For the text-containing cell, return its midpoint in [X, Y] coordinate format. 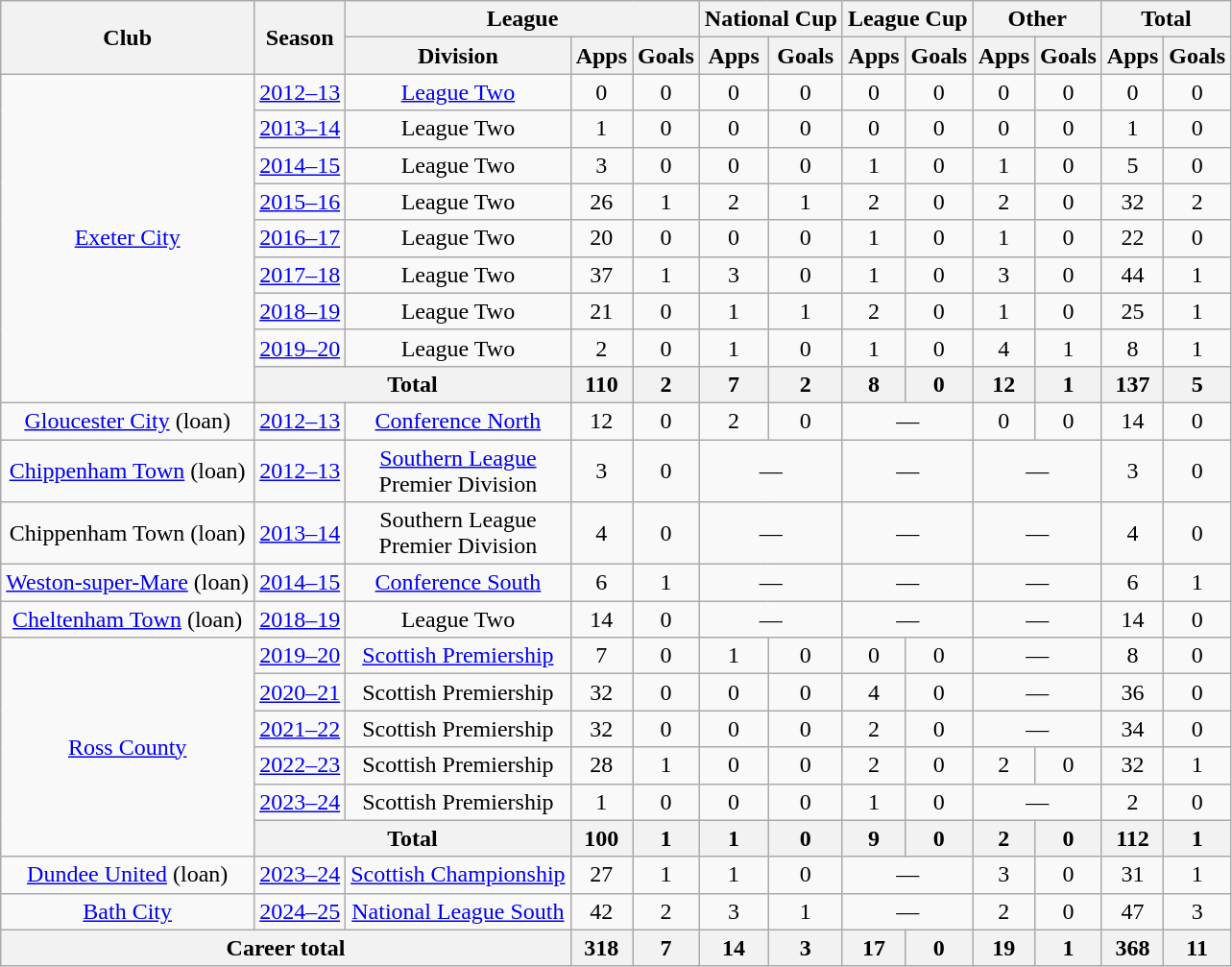
2015–16 [300, 202]
37 [601, 275]
100 [601, 838]
34 [1132, 729]
27 [601, 875]
League [522, 19]
47 [1132, 911]
28 [601, 765]
368 [1132, 948]
National League South [458, 911]
Division [458, 56]
Career total [286, 948]
National Cup [770, 19]
2021–22 [300, 729]
Conference North [458, 421]
31 [1132, 875]
2022–23 [300, 765]
Gloucester City (loan) [128, 421]
Season [300, 37]
Conference South [458, 583]
Ross County [128, 747]
25 [1132, 311]
44 [1132, 275]
42 [601, 911]
League Cup [907, 19]
Other [1037, 19]
21 [601, 311]
11 [1197, 948]
137 [1132, 384]
2020–21 [300, 692]
17 [874, 948]
22 [1132, 238]
Club [128, 37]
110 [601, 384]
318 [601, 948]
36 [1132, 692]
Dundee United (loan) [128, 875]
2016–17 [300, 238]
Bath City [128, 911]
19 [1003, 948]
2024–25 [300, 911]
Exeter City [128, 238]
2017–18 [300, 275]
Scottish Championship [458, 875]
Cheltenham Town (loan) [128, 619]
26 [601, 202]
9 [874, 838]
20 [601, 238]
112 [1132, 838]
Weston-super-Mare (loan) [128, 583]
